Find where the given text appears and provide that cell's center as (X, Y) coordinate. 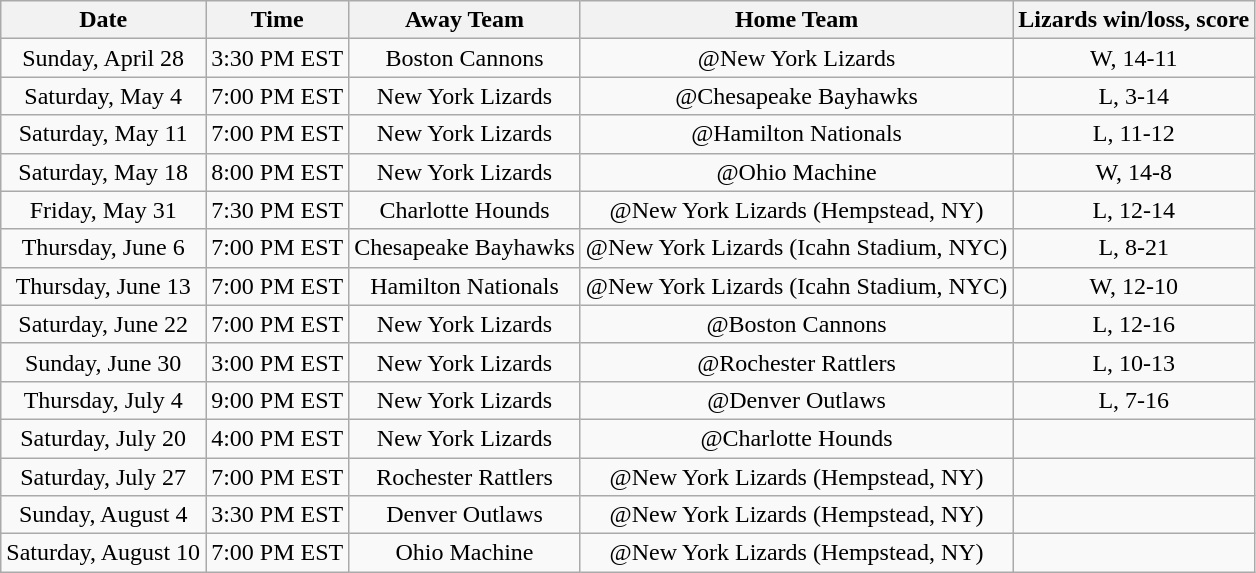
Lizards win/loss, score (1134, 20)
Thursday, June 13 (104, 286)
@Ohio Machine (796, 172)
Saturday, May 4 (104, 96)
Chesapeake Bayhawks (465, 248)
Home Team (796, 20)
@Denver Outlaws (796, 400)
L, 12-14 (1134, 210)
W, 14-8 (1134, 172)
Thursday, June 6 (104, 248)
Away Team (465, 20)
Sunday, April 28 (104, 58)
@Chesapeake Bayhawks (796, 96)
Friday, May 31 (104, 210)
Saturday, June 22 (104, 324)
Denver Outlaws (465, 515)
Rochester Rattlers (465, 477)
Sunday, August 4 (104, 515)
Thursday, July 4 (104, 400)
@Charlotte Hounds (796, 438)
W, 14-11 (1134, 58)
Date (104, 20)
@Boston Cannons (796, 324)
Saturday, May 11 (104, 134)
Sunday, June 30 (104, 362)
L, 12-16 (1134, 324)
@New York Lizards (796, 58)
L, 10-13 (1134, 362)
7:30 PM EST (278, 210)
Hamilton Nationals (465, 286)
Charlotte Hounds (465, 210)
W, 12-10 (1134, 286)
8:00 PM EST (278, 172)
L, 3-14 (1134, 96)
@Rochester Rattlers (796, 362)
L, 8-21 (1134, 248)
Saturday, August 10 (104, 553)
Boston Cannons (465, 58)
L, 7-16 (1134, 400)
L, 11-12 (1134, 134)
3:00 PM EST (278, 362)
4:00 PM EST (278, 438)
@Hamilton Nationals (796, 134)
9:00 PM EST (278, 400)
Saturday, May 18 (104, 172)
Ohio Machine (465, 553)
Saturday, July 20 (104, 438)
Time (278, 20)
Saturday, July 27 (104, 477)
